Scan for the cell matching the given text and deliver its [x, y] coordinate at center. 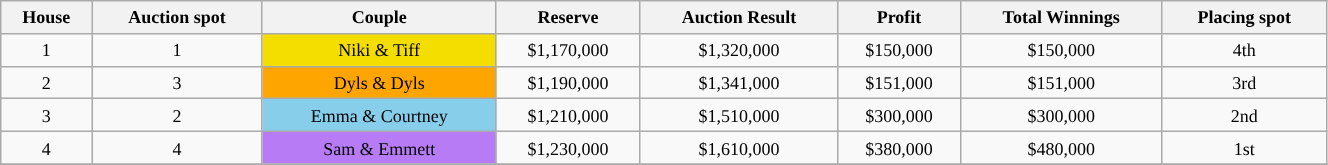
3rd [1244, 82]
House [46, 18]
$1,320,000 [739, 50]
$1,170,000 [568, 50]
$1,210,000 [568, 116]
Placing spot [1244, 18]
$1,230,000 [568, 148]
Reserve [568, 18]
Sam & Emmett [379, 148]
1st [1244, 148]
$480,000 [1061, 148]
Dyls & Dyls [379, 82]
4th [1244, 50]
$1,190,000 [568, 82]
Auction Result [739, 18]
Emma & Courtney [379, 116]
$380,000 [899, 148]
$1,341,000 [739, 82]
$1,510,000 [739, 116]
Auction spot [177, 18]
Couple [379, 18]
2nd [1244, 116]
$1,610,000 [739, 148]
Total Winnings [1061, 18]
Niki & Tiff [379, 50]
Profit [899, 18]
